For the text-containing cell, return its midpoint in [X, Y] coordinate format. 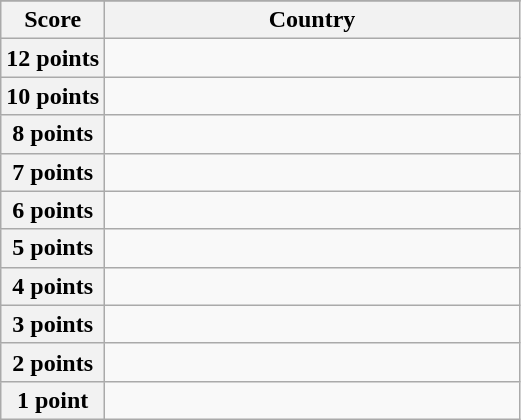
12 points [53, 58]
6 points [53, 210]
5 points [53, 248]
7 points [53, 172]
2 points [53, 362]
Country [312, 20]
Score [53, 20]
4 points [53, 286]
10 points [53, 96]
1 point [53, 400]
8 points [53, 134]
3 points [53, 324]
